Capture the cell that displays the provided text and extract its (x, y) central coordinate. 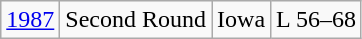
Iowa (242, 20)
Second Round (136, 20)
L 56–68 (316, 20)
1987 (30, 20)
